From the cell containing the given text, extract its center point as [x, y] coordinate. 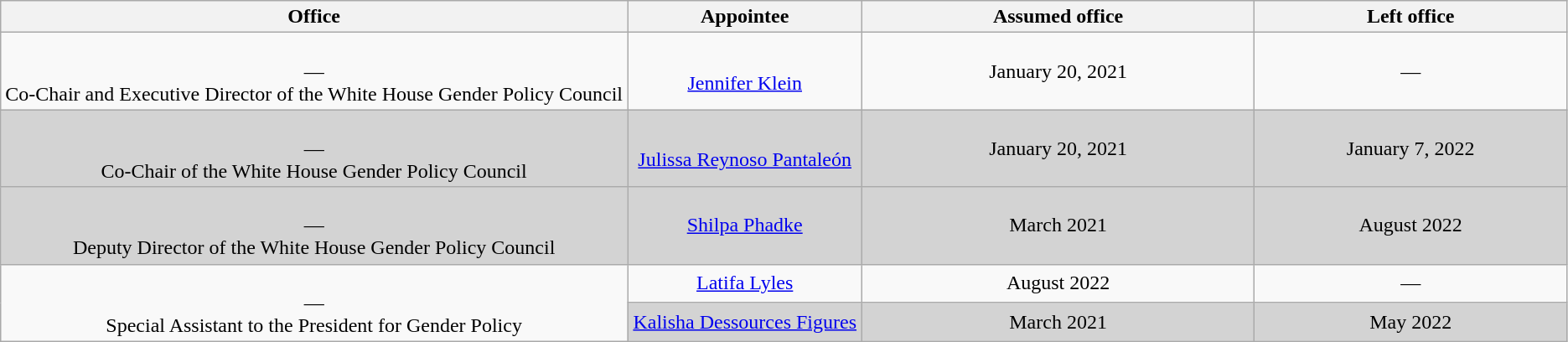
—Co-Chair and Executive Director of the White House Gender Policy Council [314, 71]
—Co-Chair of the White House Gender Policy Council [314, 148]
—Special Assistant to the President for Gender Policy [314, 303]
Kalisha Dessources Figures [744, 322]
Shilpa Phadke [744, 225]
Latifa Lyles [744, 283]
Assumed office [1058, 17]
Left office [1410, 17]
—Deputy Director of the White House Gender Policy Council [314, 225]
Office [314, 17]
Jennifer Klein [744, 71]
May 2022 [1410, 322]
Appointee [744, 17]
Julissa Reynoso Pantaleón [744, 148]
January 7, 2022 [1410, 148]
